Pinpoint the cell where the given text exists, returning its (x, y) midpoint coordinate. 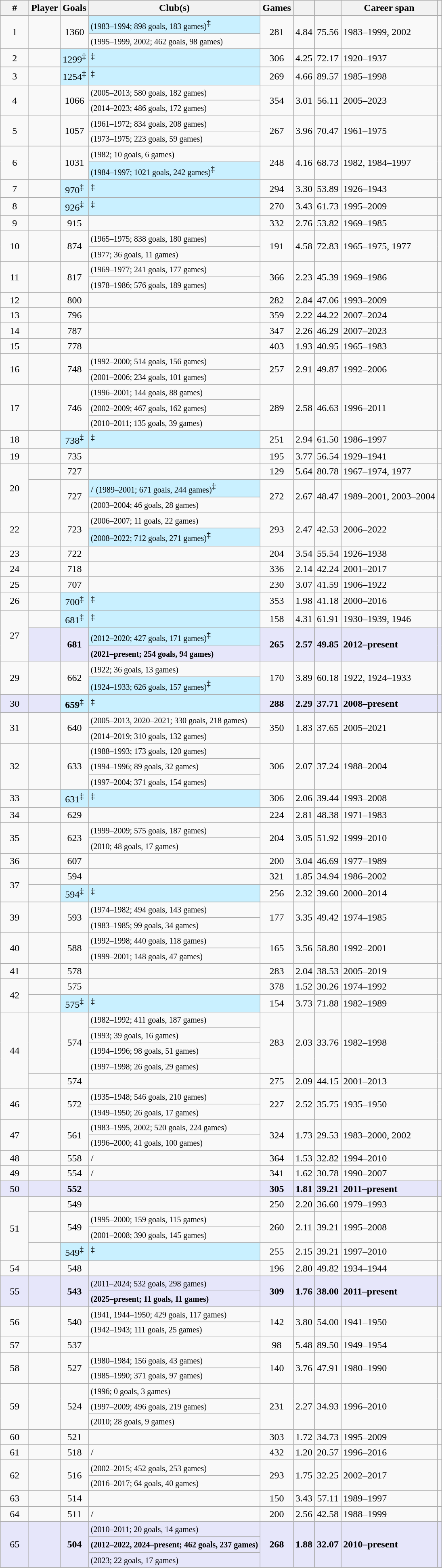
1926–1938 (389, 553)
(1997–1998; 26 goals, 29 games) (174, 1066)
51.92 (328, 838)
1934–1944 (389, 1268)
633 (75, 766)
(1977; 36 goals, 11 games) (174, 254)
63 (15, 1498)
2.56 (304, 1514)
2.32 (304, 893)
(1997–2009; 496 goals, 219 games) (174, 1406)
(2010; 48 goals, 17 games) (174, 846)
1906–1922 (389, 584)
746 (75, 407)
40 (15, 948)
54 (15, 1268)
5.48 (304, 1345)
681 (75, 645)
1986–2002 (389, 877)
29 (15, 678)
42.58 (328, 1514)
(1980–1984; 156 goals, 43 games) (174, 1360)
2.81 (304, 815)
1983–1999, 2002 (389, 32)
4.84 (304, 32)
366 (277, 277)
288 (277, 704)
(1992–1998; 440 goals, 118 games) (174, 940)
(1983–1995, 2002; 520 goals, 224 games) (174, 1127)
191 (277, 246)
54.00 (328, 1322)
61.73 (328, 207)
38.00 (328, 1291)
321 (277, 877)
14 (15, 331)
787 (75, 331)
8 (15, 207)
(1996; 0 goals, 3 games) (174, 1391)
303 (277, 1437)
1929–1941 (389, 456)
640 (75, 728)
46.29 (328, 331)
(1999–2001; 148 goals, 47 games) (174, 956)
364 (277, 1158)
1935–1950 (389, 1104)
32.82 (328, 1158)
1969–1986 (389, 277)
(1965–1975; 838 goals, 180 games) (174, 239)
36.60 (328, 1204)
629 (75, 815)
177 (277, 917)
(1978–1986; 576 goals, 189 games) (174, 285)
3.89 (304, 678)
2001–2017 (389, 569)
378 (277, 986)
1994–2010 (389, 1158)
681‡ (75, 619)
2.11 (304, 1227)
1.98 (304, 601)
23 (15, 553)
34 (15, 815)
593 (75, 917)
49.42 (328, 917)
3.96 (304, 131)
738‡ (75, 440)
2.14 (304, 569)
707 (75, 584)
1.53 (304, 1158)
540 (75, 1322)
Player (45, 8)
2008–present (389, 704)
572 (75, 1104)
165 (277, 948)
224 (277, 815)
55 (15, 1291)
46.69 (328, 861)
3.73 (304, 1003)
31 (15, 728)
(1994–1996; 89 goals, 32 games) (174, 766)
1977–1989 (389, 861)
2005–2023 (389, 100)
1971–1983 (389, 815)
631‡ (75, 799)
1.73 (304, 1135)
41.59 (328, 584)
41.18 (328, 601)
2.09 (304, 1081)
1057 (75, 131)
39.60 (328, 893)
2.57 (304, 645)
Games (277, 8)
34.93 (328, 1406)
142 (277, 1322)
Career span (389, 8)
1996–2016 (389, 1452)
1969–1985 (389, 223)
(1997–2004; 371 goals, 154 games) (174, 782)
58 (15, 1368)
2.27 (304, 1406)
800 (75, 300)
1982, 1984–1997 (389, 163)
(1922; 36 goals, 13 games) (174, 669)
(2025–present; 11 goals, 11 games) (174, 1299)
1993–2008 (389, 799)
56 (15, 1322)
554 (75, 1173)
1980–1990 (389, 1368)
6 (15, 163)
89.50 (328, 1345)
44 (15, 1050)
46 (15, 1104)
89.57 (328, 76)
269 (277, 76)
723 (75, 529)
70.47 (328, 131)
504 (75, 1545)
1999–2010 (389, 838)
309 (277, 1291)
32.25 (328, 1475)
332 (277, 223)
970‡ (75, 189)
2007–2023 (389, 331)
5.64 (304, 472)
336 (277, 569)
257 (277, 369)
60.18 (328, 678)
1.93 (304, 346)
268 (277, 1545)
575‡ (75, 1003)
353 (277, 601)
(1949–1950; 26 goals, 17 games) (174, 1112)
195 (277, 456)
558 (75, 1158)
20 (15, 488)
80.78 (328, 472)
(1982–1992; 411 goals, 187 games) (174, 1020)
41 (15, 971)
2001–2013 (389, 1081)
(1983–1994; 898 goals, 183 games)‡ (174, 25)
158 (277, 619)
53.82 (328, 223)
282 (277, 300)
42.53 (328, 529)
2.07 (304, 766)
(2023; 22 goals, 17 games) (174, 1560)
735 (75, 456)
1985–1998 (389, 76)
59 (15, 1406)
403 (277, 346)
1949–1954 (389, 1345)
(2002–2015; 452 goals, 253 games) (174, 1468)
61 (15, 1452)
17 (15, 407)
324 (277, 1135)
39 (15, 917)
49.82 (328, 1268)
2.76 (304, 223)
1.20 (304, 1452)
4.25 (304, 58)
60 (15, 1437)
272 (277, 496)
47.91 (328, 1368)
578 (75, 971)
607 (75, 861)
4 (15, 100)
(1974–1982; 494 goals, 143 games) (174, 910)
3.77 (304, 456)
359 (277, 315)
(1995–1999, 2002; 462 goals, 98 games) (174, 41)
(1942–1943; 111 goals, 25 games) (174, 1330)
281 (277, 32)
68.73 (328, 163)
1982–1998 (389, 1043)
5 (15, 131)
37.65 (328, 728)
(1999–2009; 575 goals, 187 games) (174, 830)
44.15 (328, 1081)
1.52 (304, 986)
511 (75, 1514)
1066 (75, 100)
30.26 (328, 986)
432 (277, 1452)
3.01 (304, 100)
1926–1943 (389, 189)
2006–2022 (389, 529)
2.22 (304, 315)
44.22 (328, 315)
289 (277, 407)
22 (15, 529)
552 (75, 1189)
37.24 (328, 766)
196 (277, 1268)
588 (75, 948)
2.84 (304, 300)
527 (75, 1368)
251 (277, 440)
1996–2011 (389, 407)
32.07 (328, 1545)
(1961–1972; 834 goals, 208 games) (174, 123)
350 (277, 728)
75.56 (328, 32)
(1993; 39 goals, 16 games) (174, 1035)
2005–2021 (389, 728)
45.39 (328, 277)
1992–2001 (389, 948)
(2006–2007; 11 goals, 22 games) (174, 520)
# (15, 8)
16 (15, 369)
13 (15, 315)
38.53 (328, 971)
(1983–1985; 99 goals, 34 games) (174, 925)
11 (15, 277)
1930–1939, 1946 (389, 619)
1299‡ (75, 58)
34.94 (328, 877)
260 (277, 1227)
49.87 (328, 369)
(2005–2013; 580 goals, 182 games) (174, 93)
1.88 (304, 1545)
34.73 (328, 1437)
98 (277, 1345)
1995–2008 (389, 1227)
718 (75, 569)
1965–1983 (389, 346)
55.54 (328, 553)
3.05 (304, 838)
1.81 (304, 1189)
1993–2009 (389, 300)
50 (15, 1189)
231 (277, 1406)
516 (75, 1475)
1990–2007 (389, 1173)
2.06 (304, 799)
2.91 (304, 369)
(2021–present; 254 goals, 94 games) (174, 654)
72.83 (328, 246)
61.91 (328, 619)
1 (15, 32)
659‡ (75, 704)
518 (75, 1452)
62 (15, 1475)
548 (75, 1268)
1.76 (304, 1291)
42.24 (328, 569)
57.11 (328, 1498)
4.16 (304, 163)
267 (277, 131)
2.04 (304, 971)
2.15 (304, 1251)
(2014–2023; 486 goals, 172 games) (174, 108)
/ (1989–2001; 671 goals, 244 games)‡ (174, 488)
154 (277, 1003)
2.67 (304, 496)
3.30 (304, 189)
796 (75, 315)
662 (75, 678)
1989–1997 (389, 1498)
58.80 (328, 948)
227 (277, 1104)
915 (75, 223)
1.85 (304, 877)
42 (15, 996)
(2001–2008; 390 goals, 145 games) (174, 1235)
(1985–1990; 371 goals, 97 games) (174, 1376)
543 (75, 1291)
37.71 (328, 704)
248 (277, 163)
(1984–1997; 1021 goals, 242 games)‡ (174, 171)
(1935–1948; 546 goals, 210 games) (174, 1096)
1.72 (304, 1437)
48.38 (328, 815)
2.80 (304, 1268)
521 (75, 1437)
2.26 (304, 331)
72.17 (328, 58)
722 (75, 553)
(1996–2001; 144 goals, 88 games) (174, 392)
35 (15, 838)
2.47 (304, 529)
2010–present (389, 1545)
30 (15, 704)
1997–2010 (389, 1251)
1.83 (304, 728)
(2003–2004; 46 goals, 28 games) (174, 505)
47.06 (328, 300)
(1995–2000; 159 goals, 115 games) (174, 1219)
15 (15, 346)
3.76 (304, 1368)
514 (75, 1498)
2 (15, 58)
27 (15, 636)
1989–2001, 2003–2004 (389, 496)
170 (277, 678)
1996–2010 (389, 1406)
10 (15, 246)
(2005–2013, 2020–2021; 330 goals, 218 games) (174, 720)
256 (277, 893)
537 (75, 1345)
3.54 (304, 553)
(1988–1993; 173 goals, 120 games) (174, 751)
(1982; 10 goals, 6 games) (174, 154)
1974–1992 (389, 986)
(2012–2020; 427 goals, 171 games)‡ (174, 637)
524 (75, 1406)
19 (15, 456)
3.56 (304, 948)
1979–1993 (389, 1204)
341 (277, 1173)
12 (15, 300)
39.44 (328, 799)
(2010–2011; 20 goals, 14 games) (174, 1529)
48.47 (328, 496)
1967–1974, 1977 (389, 472)
30.78 (328, 1173)
561 (75, 1135)
47 (15, 1135)
4.66 (304, 76)
4.58 (304, 246)
549‡ (75, 1251)
1988–2004 (389, 766)
(1996–2000; 41 goals, 100 games) (174, 1143)
1360 (75, 32)
9 (15, 223)
65 (15, 1545)
129 (277, 472)
3.80 (304, 1322)
20.57 (328, 1452)
7 (15, 189)
594 (75, 877)
1254‡ (75, 76)
275 (277, 1081)
1031 (75, 163)
1965–1975, 1977 (389, 246)
700‡ (75, 601)
Goals (75, 8)
354 (277, 100)
53.89 (328, 189)
49 (15, 1173)
1983–2000, 2002 (389, 1135)
347 (277, 331)
874 (75, 246)
(2010; 28 goals, 9 games) (174, 1422)
2012–present (389, 645)
48 (15, 1158)
32 (15, 766)
(1973–1975; 223 goals, 59 games) (174, 139)
2.58 (304, 407)
150 (277, 1498)
1986–1997 (389, 440)
(1994–1996; 98 goals, 51 games) (174, 1050)
33.76 (328, 1043)
230 (277, 584)
1941–1950 (389, 1322)
25 (15, 584)
2.03 (304, 1043)
(1992–2000; 514 goals, 156 games) (174, 361)
2.23 (304, 277)
(2008–2022; 712 goals, 271 games)‡ (174, 537)
255 (277, 1251)
3.35 (304, 917)
2005–2019 (389, 971)
24 (15, 569)
2.29 (304, 704)
2.20 (304, 1204)
1.75 (304, 1475)
(2014–2019; 310 goals, 132 games) (174, 735)
71.88 (328, 1003)
(2011–2024; 532 goals, 298 games) (174, 1284)
294 (277, 189)
817 (75, 277)
1988–1999 (389, 1514)
49.85 (328, 645)
(2016–2017; 64 goals, 40 games) (174, 1483)
64 (15, 1514)
57 (15, 1345)
623 (75, 838)
29.53 (328, 1135)
40.95 (328, 346)
778 (75, 346)
4.31 (304, 619)
1982–1989 (389, 1003)
575 (75, 986)
748 (75, 369)
1920–1937 (389, 58)
61.50 (328, 440)
926‡ (75, 207)
37 (15, 886)
1974–1985 (389, 917)
1922, 1924–1933 (389, 678)
2002–2017 (389, 1475)
(2012–2022, 2024–present; 462 goals, 237 games) (174, 1545)
56.11 (328, 100)
265 (277, 645)
3.07 (304, 584)
(1969–1977; 241 goals, 177 games) (174, 269)
Club(s) (174, 8)
2.52 (304, 1104)
305 (277, 1189)
1.62 (304, 1173)
3.04 (304, 861)
250 (277, 1204)
270 (277, 207)
51 (15, 1229)
33 (15, 799)
2000–2016 (389, 601)
594‡ (75, 893)
(2010–2011; 135 goals, 39 games) (174, 423)
(2002–2009; 467 goals, 162 games) (174, 407)
(1941, 1944–1950; 429 goals, 117 games) (174, 1314)
56.54 (328, 456)
(1924–1933; 626 goals, 157 games)‡ (174, 686)
140 (277, 1368)
1961–1975 (389, 131)
2000–2014 (389, 893)
1992–2006 (389, 369)
3 (15, 76)
2007–2024 (389, 315)
2.94 (304, 440)
26 (15, 601)
46.63 (328, 407)
36 (15, 861)
(2001–2006; 234 goals, 101 games) (174, 377)
35.75 (328, 1104)
18 (15, 440)
